Search for the cell housing the specified text and yield its [x, y] center coordinate. 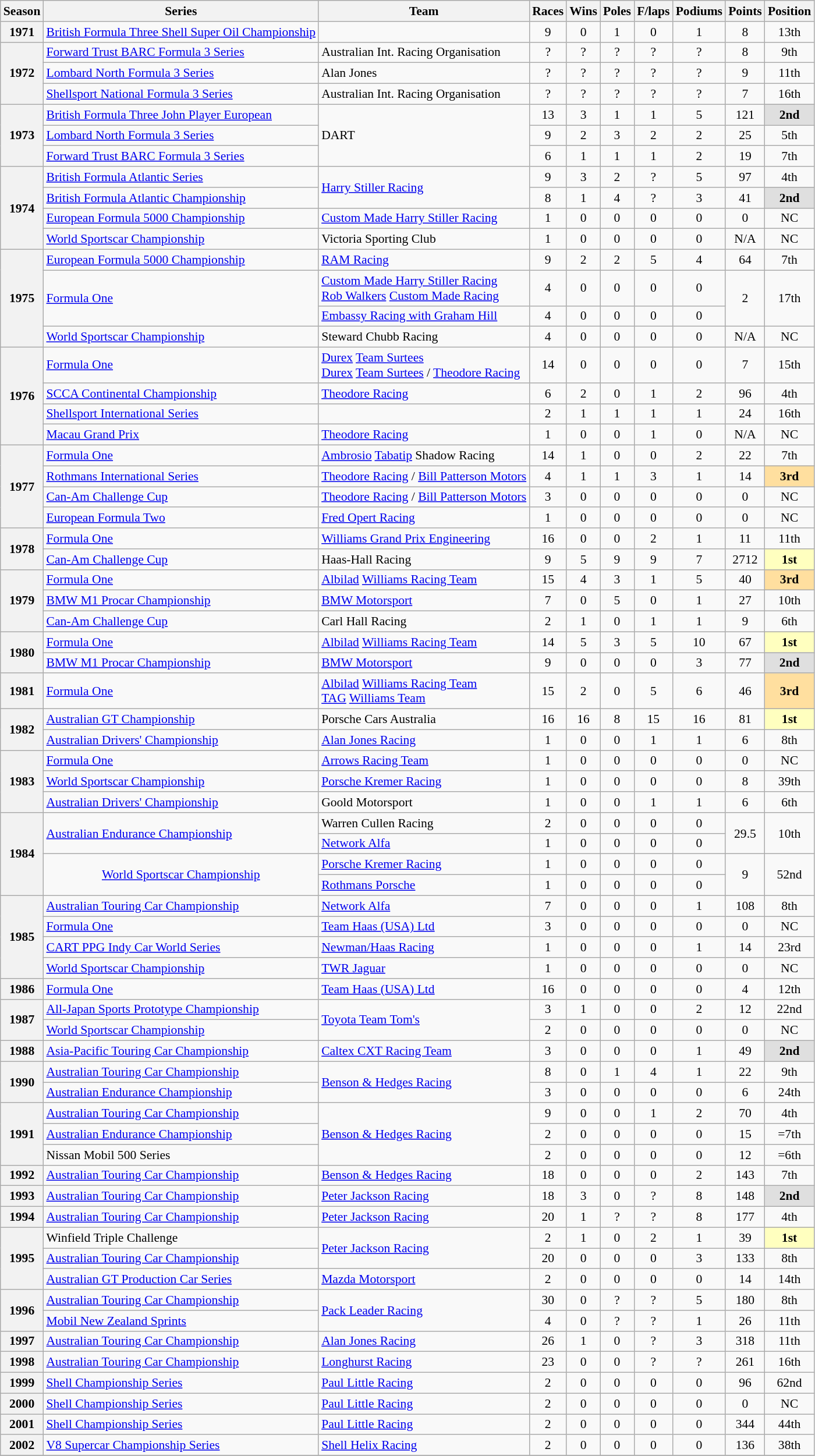
1976 [22, 396]
133 [745, 1259]
30 [548, 1300]
64 [745, 260]
Winfield Triple Challenge [180, 1238]
318 [745, 1341]
RAM Racing [424, 260]
Steward Chubb Racing [424, 337]
=7th [789, 1134]
Caltex CXT Racing Team [424, 1051]
1991 [22, 1134]
13 [548, 115]
2000 [22, 1404]
22nd [789, 1009]
40 [745, 580]
Shellsport International Series [180, 414]
25 [745, 136]
12th [789, 989]
Poles [617, 11]
Races [548, 11]
24th [789, 1093]
Carl Hall Racing [424, 622]
Longhurst Racing [424, 1362]
67 [745, 642]
Australian GT Championship [180, 720]
Warren Cullen Racing [424, 823]
1977 [22, 487]
Fred Opert Racing [424, 518]
46 [745, 692]
2002 [22, 1446]
1978 [22, 548]
344 [745, 1425]
17th [789, 298]
Williams Grand Prix Engineering [424, 539]
Alan Jones [424, 73]
1973 [22, 135]
Custom Made Harry Stiller RacingRob Walkers Custom Made Racing [424, 288]
Custom Made Harry Stiller Racing [424, 218]
CART PPG Indy Car World Series [180, 948]
1988 [22, 1051]
1994 [22, 1217]
Series [180, 11]
39 [745, 1238]
49 [745, 1051]
Points [745, 11]
British Formula Atlantic Championship [180, 198]
1999 [22, 1383]
Podiums [700, 11]
1971 [22, 32]
1992 [22, 1175]
Shell Helix Racing [424, 1446]
Wins [583, 11]
23rd [789, 948]
Durex Team SurteesDurex Team Surtees / Theodore Racing [424, 366]
1974 [22, 208]
77 [745, 663]
14th [789, 1280]
1985 [22, 937]
41 [745, 198]
DART [424, 135]
27 [745, 601]
Porsche Cars Australia [424, 720]
Newman/Haas Racing [424, 948]
Ambrosio Tabatip Shadow Racing [424, 456]
1983 [22, 781]
1981 [22, 692]
SCCA Continental Championship [180, 394]
1980 [22, 652]
British Formula Three Shell Super Oil Championship [180, 32]
1995 [22, 1259]
British Formula Three John Player European [180, 115]
1990 [22, 1082]
Macau Grand Prix [180, 435]
TWR Jaguar [424, 968]
1998 [22, 1362]
1972 [22, 73]
1975 [22, 299]
Position [789, 11]
136 [745, 1446]
2712 [745, 559]
Embassy Racing with Graham Hill [424, 316]
Pack Leader Racing [424, 1310]
Arrows Racing Team [424, 761]
1979 [22, 601]
143 [745, 1175]
Albilad Williams Racing TeamTAG Williams Team [424, 692]
52nd [789, 874]
=6th [789, 1155]
5th [789, 136]
1996 [22, 1310]
Australian GT Production Car Series [180, 1280]
81 [745, 720]
Asia-Pacific Touring Car Championship [180, 1051]
70 [745, 1114]
23 [548, 1362]
Toyota Team Tom's [424, 1020]
177 [745, 1217]
Shellsport National Formula 3 Series [180, 94]
62nd [789, 1383]
148 [745, 1196]
38th [789, 1446]
180 [745, 1300]
Team [424, 11]
108 [745, 906]
11 [745, 539]
15th [789, 366]
Haas-Hall Racing [424, 559]
10 [700, 642]
261 [745, 1362]
1993 [22, 1196]
1982 [22, 730]
121 [745, 115]
19 [745, 157]
1984 [22, 854]
13th [789, 32]
39th [789, 782]
Victoria Sporting Club [424, 239]
2001 [22, 1425]
44th [789, 1425]
European Formula Two [180, 518]
Rothmans Porsche [424, 885]
29.5 [745, 834]
British Formula Atlantic Series [180, 177]
Season [22, 11]
97 [745, 177]
F/laps [653, 11]
V8 Supercar Championship Series [180, 1446]
1986 [22, 989]
1987 [22, 1020]
All-Japan Sports Prototype Championship [180, 1009]
24 [745, 414]
Harry Stiller Racing [424, 187]
1997 [22, 1341]
Mazda Motorsport [424, 1280]
Rothmans International Series [180, 476]
Mobil New Zealand Sprints [180, 1321]
Goold Motorsport [424, 802]
Nissan Mobil 500 Series [180, 1155]
